Search for the cell housing the specified text and yield its [x, y] center coordinate. 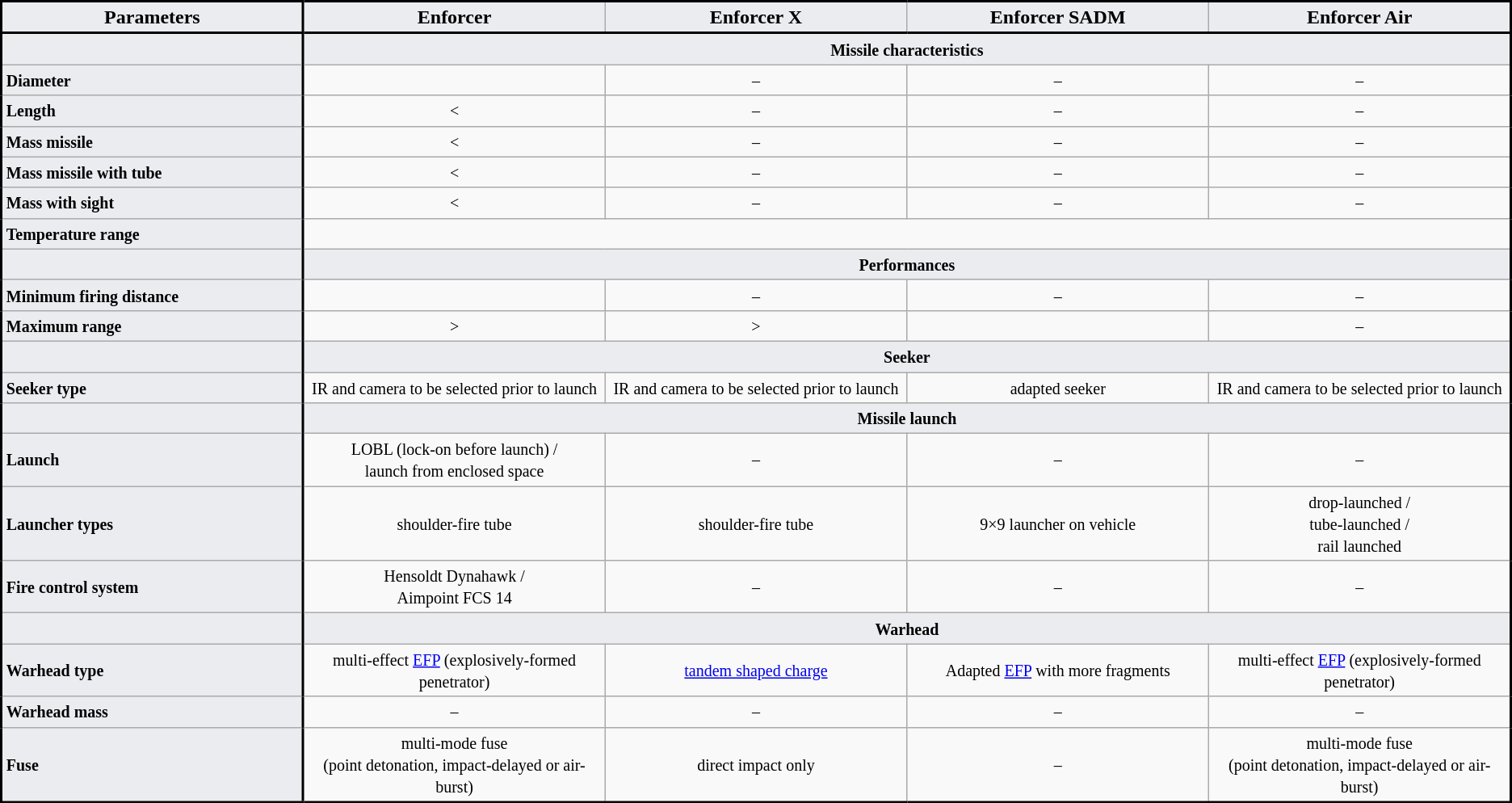
LOBL (lock-on before launch) /launch from enclosed space [454, 460]
Mass missile [153, 141]
Seeker [906, 356]
Length [153, 111]
direct impact only [756, 764]
tandem shaped charge [756, 671]
Seeker type [153, 387]
Warhead type [153, 671]
Hensoldt Dynahawk /Aimpoint FCS 14 [454, 586]
Temperature range [153, 233]
9×9 launcher on vehicle [1058, 523]
Diameter [153, 80]
Warhead mass [153, 712]
Missile characteristics [906, 48]
Minimum firing distance [153, 295]
Launch [153, 460]
Mass with sight [153, 203]
adapted seeker [1058, 387]
Launcher types [153, 523]
Fuse [153, 764]
Performances [906, 264]
drop-launched /tube-launched /rail launched [1360, 523]
Maximum range [153, 326]
Enforcer SADM [1058, 18]
Mass missile with tube [153, 172]
Fire control system [153, 586]
Warhead [906, 629]
Adapted EFP with more fragments [1058, 671]
Enforcer [454, 18]
Parameters [153, 18]
Missile launch [906, 418]
Enforcer X [756, 18]
Enforcer Air [1360, 18]
